Return [X, Y] of the center of cell containing provided text 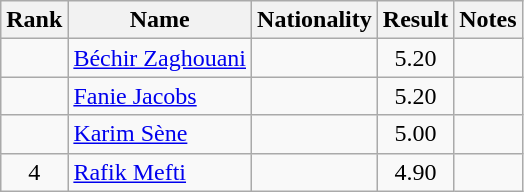
5.00 [415, 134]
Fanie Jacobs [160, 96]
Nationality [315, 20]
Karim Sène [160, 134]
Result [415, 20]
Notes [488, 20]
Rank [34, 20]
Béchir Zaghouani [160, 58]
4.90 [415, 172]
Name [160, 20]
Rafik Mefti [160, 172]
4 [34, 172]
